Extract the (X, Y) coordinate from the center of the cell holding the provided text.  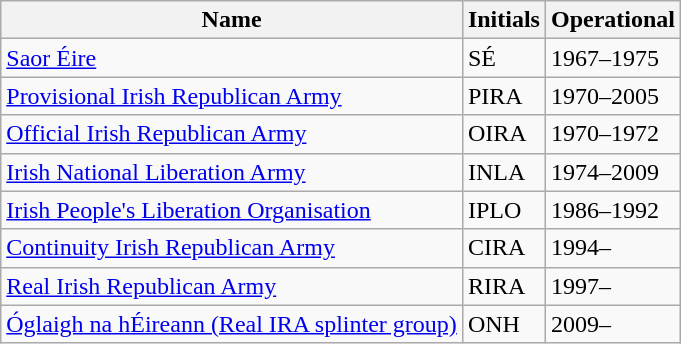
INLA (504, 172)
OIRA (504, 134)
IPLO (504, 210)
RIRA (504, 286)
2009– (612, 324)
Óglaigh na hÉireann (Real IRA splinter group) (232, 324)
1970–1972 (612, 134)
Name (232, 20)
1994– (612, 248)
Operational (612, 20)
SÉ (504, 58)
CIRA (504, 248)
Irish National Liberation Army (232, 172)
1967–1975 (612, 58)
1997– (612, 286)
Official Irish Republican Army (232, 134)
PIRA (504, 96)
1974–2009 (612, 172)
Continuity Irish Republican Army (232, 248)
ONH (504, 324)
Saor Éire (232, 58)
Irish People's Liberation Organisation (232, 210)
Real Irish Republican Army (232, 286)
1986–1992 (612, 210)
Provisional Irish Republican Army (232, 96)
1970–2005 (612, 96)
Initials (504, 20)
